Find where the given text appears and provide that cell's center as (x, y) coordinate. 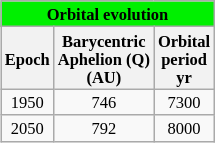
2050 (28, 128)
Orbital evolution (108, 14)
1950 (28, 102)
746 (104, 102)
Orbitalperiodyr (184, 58)
Epoch (28, 58)
792 (104, 128)
8000 (184, 128)
BarycentricAphelion (Q)(AU) (104, 58)
7300 (184, 102)
